Detect which cell encompasses the target text, then output its [x, y] center coordinate. 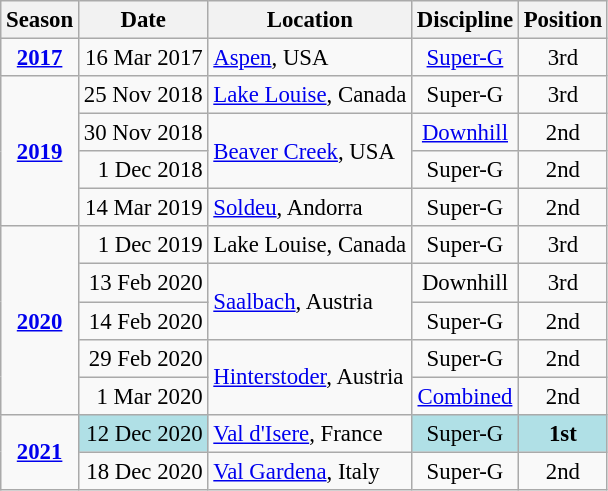
Saalbach, Austria [310, 302]
Hinterstoder, Austria [310, 376]
12 Dec 2020 [143, 433]
Val d'Isere, France [310, 433]
13 Feb 2020 [143, 283]
18 Dec 2020 [143, 471]
Soldeu, Andorra [310, 208]
30 Nov 2018 [143, 133]
2021 [40, 452]
2017 [40, 58]
Beaver Creek, USA [310, 152]
1 Dec 2019 [143, 245]
25 Nov 2018 [143, 95]
Aspen, USA [310, 58]
1 Mar 2020 [143, 396]
1 Dec 2018 [143, 170]
29 Feb 2020 [143, 358]
2020 [40, 320]
Combined [466, 396]
16 Mar 2017 [143, 58]
Season [40, 20]
2019 [40, 151]
Val Gardena, Italy [310, 471]
Position [562, 20]
Date [143, 20]
1st [562, 433]
14 Feb 2020 [143, 321]
Discipline [466, 20]
Location [310, 20]
14 Mar 2019 [143, 208]
